For the text-containing cell, return its midpoint in [x, y] coordinate format. 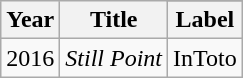
Still Point [114, 58]
InToto [206, 58]
Label [206, 20]
Year [30, 20]
Title [114, 20]
2016 [30, 58]
